Output the [X, Y] coordinate of the center of the cell containing the given text.  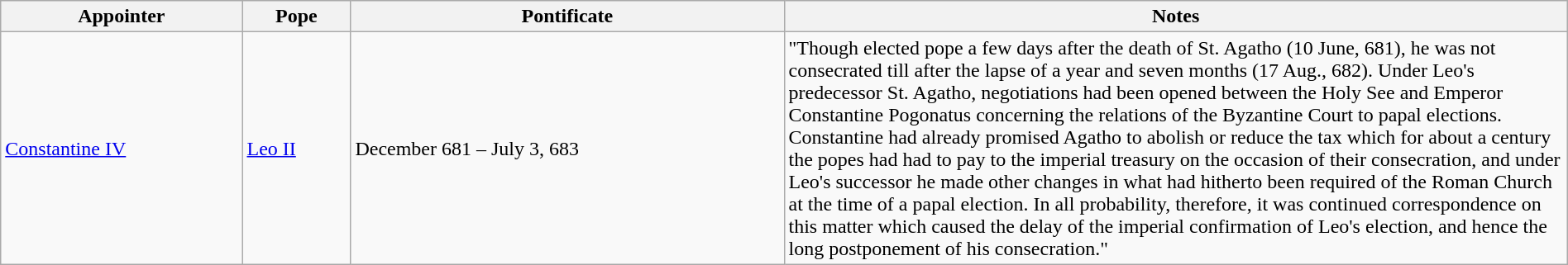
Leo II [296, 149]
December 681 – July 3, 683 [567, 149]
Constantine IV [122, 149]
Notes [1176, 17]
Appointer [122, 17]
Pope [296, 17]
Pontificate [567, 17]
